Determine the [X, Y] coordinate at the center of the cell enclosing the given text.  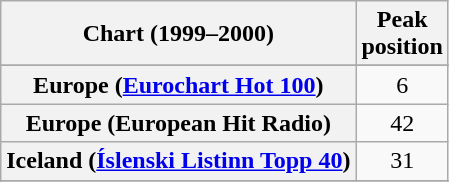
Europe (European Hit Radio) [178, 123]
Europe (Eurochart Hot 100) [178, 85]
42 [402, 123]
Peakposition [402, 34]
Iceland (Íslenski Listinn Topp 40) [178, 161]
31 [402, 161]
Chart (1999–2000) [178, 34]
6 [402, 85]
